For the text-containing cell, return its midpoint in [x, y] coordinate format. 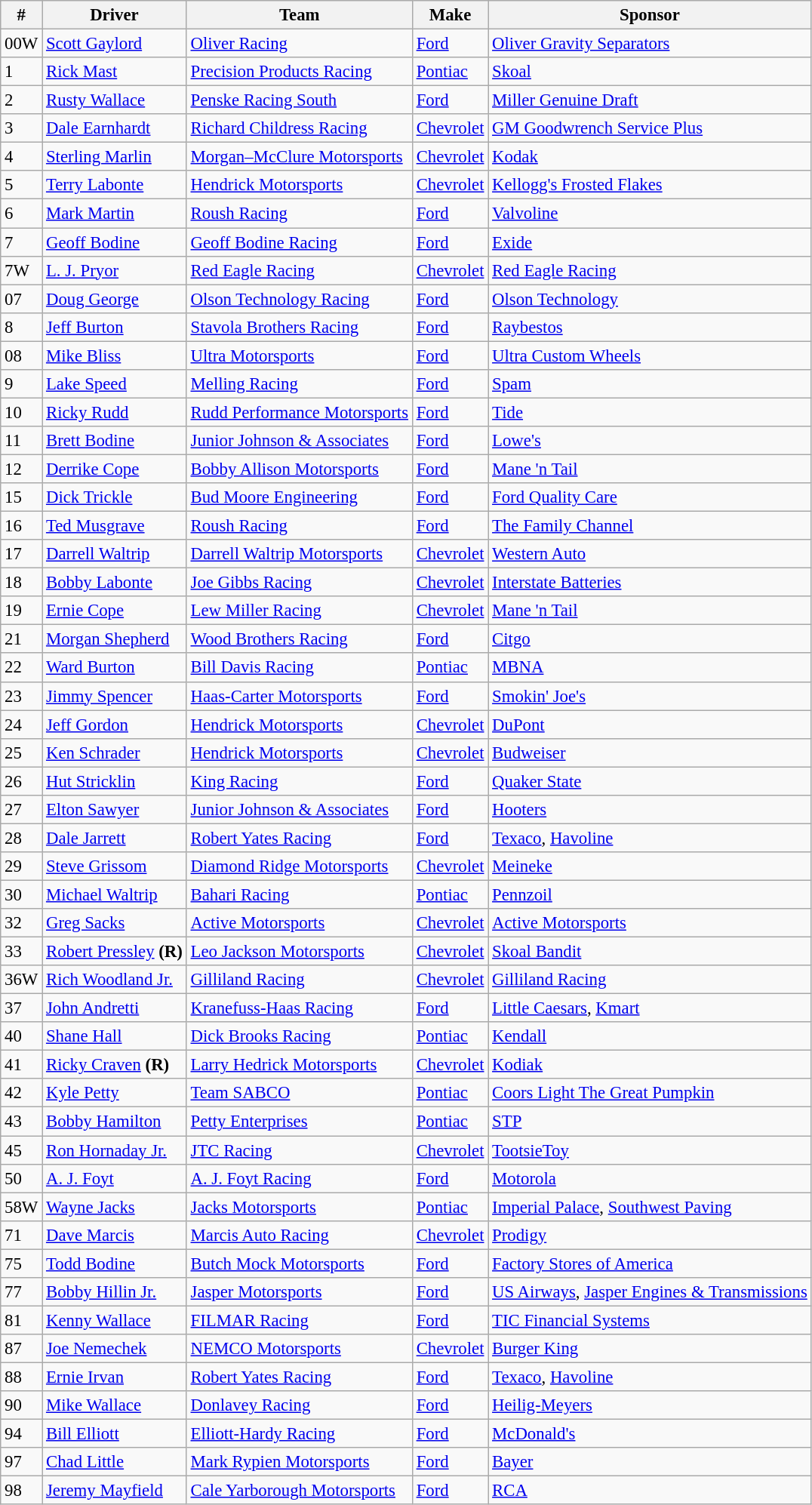
Wayne Jacks [115, 1207]
Mike Wallace [115, 1405]
FILMAR Racing [299, 1320]
Diamond Ridge Motorsports [299, 866]
7W [21, 270]
41 [21, 1065]
Ultra Custom Wheels [650, 355]
7 [21, 242]
Team [299, 15]
Ernie Irvan [115, 1377]
Geoff Bodine Racing [299, 242]
Heilig-Meyers [650, 1405]
King Racing [299, 781]
Olson Technology [650, 299]
Leo Jackson Motorsports [299, 952]
75 [21, 1263]
Jeremy Mayfield [115, 1491]
37 [21, 1008]
Kranefuss-Haas Racing [299, 1008]
Jeff Burton [115, 327]
Kenny Wallace [115, 1320]
Jimmy Spencer [115, 696]
Ken Schrader [115, 752]
Jacks Motorsports [299, 1207]
22 [21, 668]
2 [21, 100]
40 [21, 1036]
1 [21, 72]
Team SABCO [299, 1094]
Elliott-Hardy Racing [299, 1434]
STP [650, 1122]
Melling Racing [299, 384]
32 [21, 923]
33 [21, 952]
28 [21, 838]
97 [21, 1462]
Lew Miller Racing [299, 611]
Ricky Rudd [115, 412]
Ford Quality Care [650, 497]
Haas-Carter Motorsports [299, 696]
10 [21, 412]
Pennzoil [650, 894]
Richard Childress Racing [299, 128]
Petty Enterprises [299, 1122]
Motorola [650, 1178]
Robert Pressley (R) [115, 952]
Kyle Petty [115, 1094]
08 [21, 355]
Jasper Motorsports [299, 1292]
Stavola Brothers Racing [299, 327]
Todd Bodine [115, 1263]
Mark Rypien Motorsports [299, 1462]
Bill Elliott [115, 1434]
50 [21, 1178]
Olson Technology Racing [299, 299]
Rudd Performance Motorsports [299, 412]
Kendall [650, 1036]
Ted Musgrave [115, 526]
6 [21, 214]
Kodak [650, 157]
26 [21, 781]
Spam [650, 384]
Oliver Gravity Separators [650, 44]
Factory Stores of America [650, 1263]
Joe Nemechek [115, 1349]
5 [21, 185]
Citgo [650, 639]
A. J. Foyt Racing [299, 1178]
Jeff Gordon [115, 725]
McDonald's [650, 1434]
Ultra Motorsports [299, 355]
JTC Racing [299, 1150]
25 [21, 752]
Chad Little [115, 1462]
MBNA [650, 668]
17 [21, 554]
Dick Brooks Racing [299, 1036]
Doug George [115, 299]
Rusty Wallace [115, 100]
Marcis Auto Racing [299, 1235]
John Andretti [115, 1008]
Rick Mast [115, 72]
45 [21, 1150]
Dale Earnhardt [115, 128]
81 [21, 1320]
Smokin' Joe's [650, 696]
Brett Bodine [115, 441]
A. J. Foyt [115, 1178]
Darrell Waltrip [115, 554]
NEMCO Motorsports [299, 1349]
Cale Yarborough Motorsports [299, 1491]
Elton Sawyer [115, 810]
Kodiak [650, 1065]
Derrike Cope [115, 469]
24 [21, 725]
L. J. Pryor [115, 270]
Budweiser [650, 752]
21 [21, 639]
GM Goodwrench Service Plus [650, 128]
Mike Bliss [115, 355]
88 [21, 1377]
RCA [650, 1491]
27 [21, 810]
9 [21, 384]
11 [21, 441]
Imperial Palace, Southwest Paving [650, 1207]
43 [21, 1122]
16 [21, 526]
Bobby Allison Motorsports [299, 469]
Terry Labonte [115, 185]
Bahari Racing [299, 894]
Morgan–McClure Motorsports [299, 157]
36W [21, 980]
Precision Products Racing [299, 72]
Sterling Marlin [115, 157]
Rich Woodland Jr. [115, 980]
Ricky Craven (R) [115, 1065]
Scott Gaylord [115, 44]
Sponsor [650, 15]
Bobby Hillin Jr. [115, 1292]
The Family Channel [650, 526]
Meineke [650, 866]
Quaker State [650, 781]
15 [21, 497]
Driver [115, 15]
Burger King [650, 1349]
Bill Davis Racing [299, 668]
Exide [650, 242]
Bud Moore Engineering [299, 497]
Make [450, 15]
Oliver Racing [299, 44]
Lowe's [650, 441]
Ernie Cope [115, 611]
98 [21, 1491]
Raybestos [650, 327]
Greg Sacks [115, 923]
Shane Hall [115, 1036]
Butch Mock Motorsports [299, 1263]
Bobby Labonte [115, 583]
Valvoline [650, 214]
Geoff Bodine [115, 242]
Prodigy [650, 1235]
19 [21, 611]
TootsieToy [650, 1150]
12 [21, 469]
Larry Hedrick Motorsports [299, 1065]
Steve Grissom [115, 866]
00W [21, 44]
4 [21, 157]
Skoal Bandit [650, 952]
Coors Light The Great Pumpkin [650, 1094]
71 [21, 1235]
Bobby Hamilton [115, 1122]
Darrell Waltrip Motorsports [299, 554]
3 [21, 128]
23 [21, 696]
58W [21, 1207]
Donlavey Racing [299, 1405]
Little Caesars, Kmart [650, 1008]
29 [21, 866]
18 [21, 583]
30 [21, 894]
Western Auto [650, 554]
87 [21, 1349]
US Airways, Jasper Engines & Transmissions [650, 1292]
Dave Marcis [115, 1235]
Kellogg's Frosted Flakes [650, 185]
07 [21, 299]
Penske Racing South [299, 100]
Hooters [650, 810]
Joe Gibbs Racing [299, 583]
Interstate Batteries [650, 583]
# [21, 15]
Mark Martin [115, 214]
Wood Brothers Racing [299, 639]
Lake Speed [115, 384]
90 [21, 1405]
94 [21, 1434]
Dick Trickle [115, 497]
Bayer [650, 1462]
Dale Jarrett [115, 838]
77 [21, 1292]
Miller Genuine Draft [650, 100]
Tide [650, 412]
Morgan Shepherd [115, 639]
Michael Waltrip [115, 894]
DuPont [650, 725]
Ron Hornaday Jr. [115, 1150]
8 [21, 327]
TIC Financial Systems [650, 1320]
42 [21, 1094]
Hut Stricklin [115, 781]
Ward Burton [115, 668]
Skoal [650, 72]
